Extract the (x, y) coordinate from the center of the cell holding the provided text.  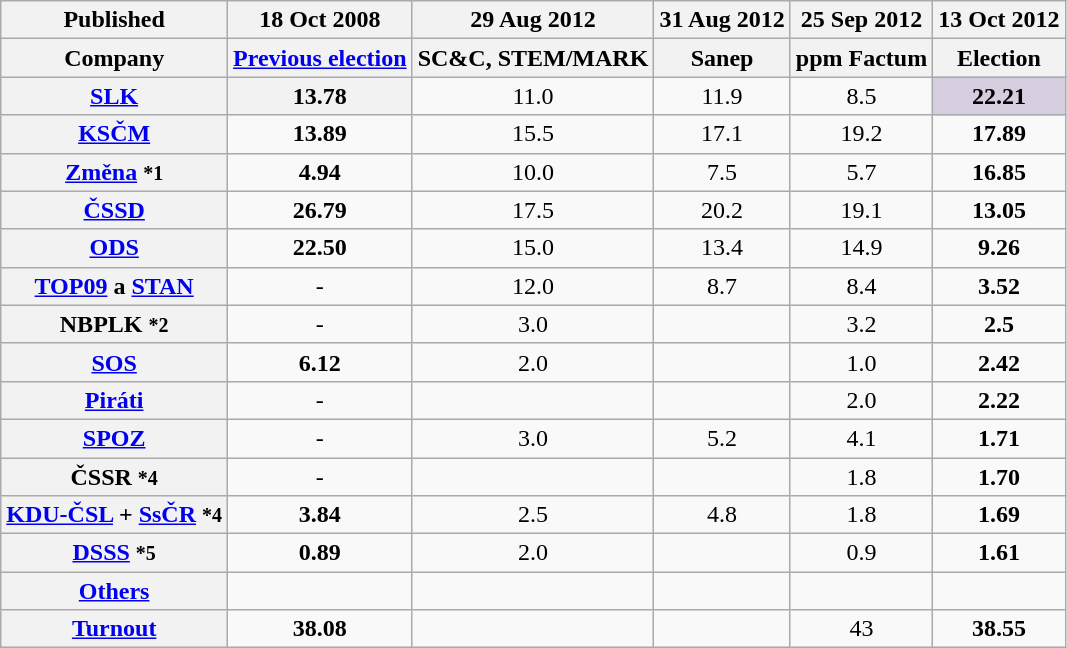
Company (114, 58)
Sanep (722, 58)
1.0 (861, 362)
NBPLK *2 (114, 324)
2.42 (999, 362)
43 (861, 629)
1.71 (999, 438)
4.94 (320, 172)
SPOZ (114, 438)
22.21 (999, 96)
TOP09 a STAN (114, 286)
9.26 (999, 248)
8.4 (861, 286)
38.08 (320, 629)
18 Oct 2008 (320, 20)
13.05 (999, 210)
14.9 (861, 248)
Others (114, 591)
Election (999, 58)
Published (114, 20)
10.0 (533, 172)
5.7 (861, 172)
19.1 (861, 210)
1.69 (999, 515)
2.22 (999, 400)
12.0 (533, 286)
0.89 (320, 553)
26.79 (320, 210)
17.5 (533, 210)
DSSS *5 (114, 553)
13 Oct 2012 (999, 20)
4.8 (722, 515)
1.70 (999, 477)
15.0 (533, 248)
19.2 (861, 134)
0.9 (861, 553)
17.1 (722, 134)
SOS (114, 362)
13.4 (722, 248)
4.1 (861, 438)
1.61 (999, 553)
SC&C, STEM/MARK (533, 58)
SLK (114, 96)
Previous election (320, 58)
11.9 (722, 96)
3.84 (320, 515)
Změna *1 (114, 172)
3.52 (999, 286)
29 Aug 2012 (533, 20)
Piráti (114, 400)
ppm Factum (861, 58)
31 Aug 2012 (722, 20)
3.2 (861, 324)
KDU-ČSL + SsČR *4 (114, 515)
8.5 (861, 96)
38.55 (999, 629)
17.89 (999, 134)
16.85 (999, 172)
Turnout (114, 629)
7.5 (722, 172)
15.5 (533, 134)
5.2 (722, 438)
ČSSD (114, 210)
ČSSR *4 (114, 477)
KSČM (114, 134)
22.50 (320, 248)
6.12 (320, 362)
20.2 (722, 210)
13.78 (320, 96)
13.89 (320, 134)
11.0 (533, 96)
ODS (114, 248)
8.7 (722, 286)
25 Sep 2012 (861, 20)
